Extract the (X, Y) coordinate from the center of the cell holding the provided text.  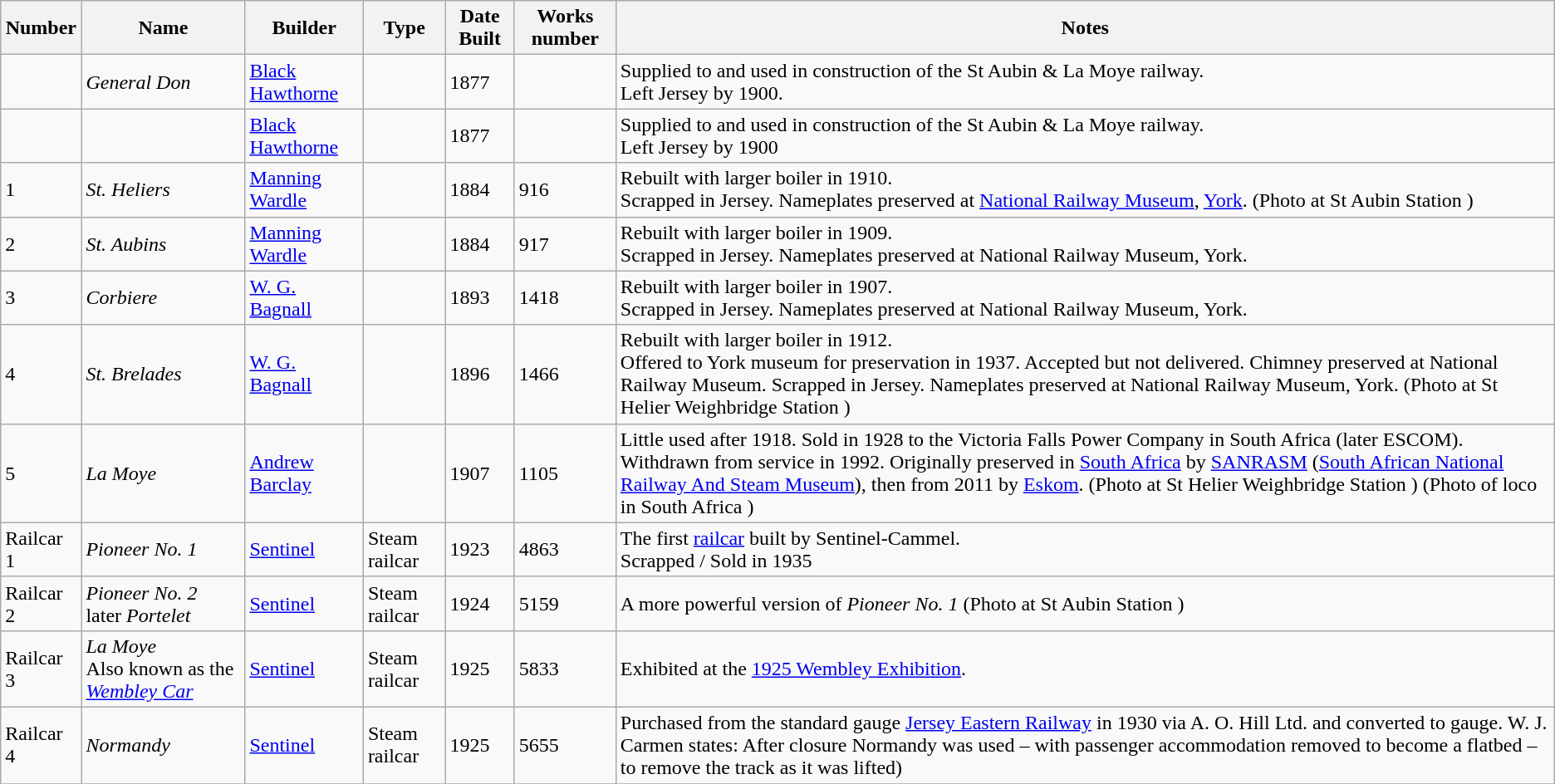
A more powerful version of Pioneer No. 1 (Photo at St Aubin Station ) (1085, 603)
La MoyeAlso known as the Wembley Car (163, 669)
2 (42, 244)
1 (42, 189)
The first railcar built by Sentinel-Cammel.Scrapped / Sold in 1935 (1085, 550)
La Moye (163, 473)
1105 (565, 473)
1893 (480, 297)
Rebuilt with larger boiler in 1907.Scrapped in Jersey. Nameplates preserved at National Railway Museum, York. (1085, 297)
Name (163, 28)
St. Brelades (163, 374)
916 (565, 189)
Andrew Barclay (304, 473)
General Don (163, 81)
5 (42, 473)
1896 (480, 374)
Corbiere (163, 297)
1924 (480, 603)
Works number (565, 28)
1466 (565, 374)
St. Aubins (163, 244)
5655 (565, 745)
Rebuilt with larger boiler in 1909.Scrapped in Jersey. Nameplates preserved at National Railway Museum, York. (1085, 244)
4863 (565, 550)
1418 (565, 297)
Normandy (163, 745)
Type (404, 28)
5833 (565, 669)
Pioneer No. 1 (163, 550)
1907 (480, 473)
St. Heliers (163, 189)
5159 (565, 603)
Supplied to and used in construction of the St Aubin & La Moye railway.Left Jersey by 1900. (1085, 81)
Exhibited at the 1925 Wembley Exhibition. (1085, 669)
3 (42, 297)
Number (42, 28)
Railcar 4 (42, 745)
917 (565, 244)
Supplied to and used in construction of the St Aubin & La Moye railway.Left Jersey by 1900 (1085, 136)
Pioneer No. 2later Portelet (163, 603)
Date Built (480, 28)
Railcar 3 (42, 669)
Builder (304, 28)
Rebuilt with larger boiler in 1910.Scrapped in Jersey. Nameplates preserved at National Railway Museum, York. (Photo at St Aubin Station ) (1085, 189)
Railcar 1 (42, 550)
1923 (480, 550)
Railcar 2 (42, 603)
4 (42, 374)
Notes (1085, 28)
